Pinpoint the cell where the given text exists, returning its (X, Y) midpoint coordinate. 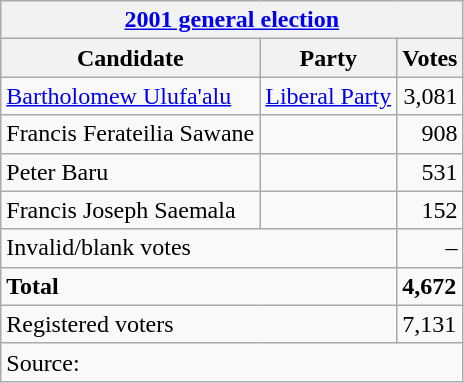
Candidate (130, 58)
Bartholomew Ulufa'alu (130, 96)
531 (430, 172)
Votes (430, 58)
4,672 (430, 286)
Invalid/blank votes (199, 248)
3,081 (430, 96)
Liberal Party (328, 96)
Source: (232, 362)
Registered voters (199, 324)
152 (430, 210)
7,131 (430, 324)
Francis Ferateilia Sawane (130, 134)
908 (430, 134)
Peter Baru (130, 172)
Total (199, 286)
Francis Joseph Saemala (130, 210)
2001 general election (232, 20)
Party (328, 58)
– (430, 248)
